Identify which cell holds the provided text, then report its [x, y] central coordinate. 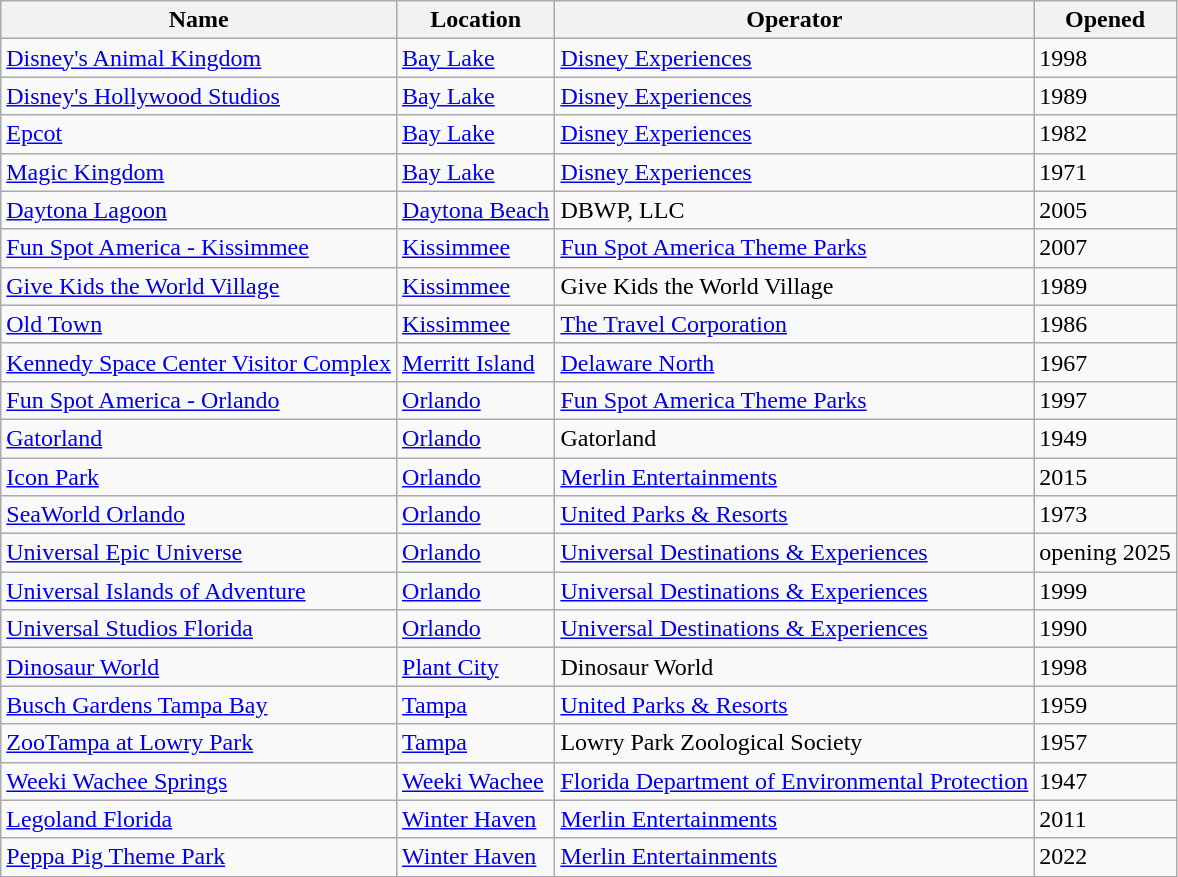
Plant City [476, 667]
Disney's Hollywood Studios [199, 96]
1982 [1105, 134]
Opened [1105, 20]
Epcot [199, 134]
1999 [1105, 591]
Busch Gardens Tampa Bay [199, 705]
Location [476, 20]
2005 [1105, 210]
2022 [1105, 857]
Icon Park [199, 477]
Legoland Florida [199, 819]
Daytona Beach [476, 210]
ZooTampa at Lowry Park [199, 743]
DBWP, LLC [794, 210]
Merritt Island [476, 362]
Delaware North [794, 362]
Weeki Wachee Springs [199, 781]
Operator [794, 20]
1959 [1105, 705]
Daytona Lagoon [199, 210]
1971 [1105, 172]
Name [199, 20]
1957 [1105, 743]
Weeki Wachee [476, 781]
1967 [1105, 362]
opening 2025 [1105, 553]
Old Town [199, 324]
1949 [1105, 438]
1947 [1105, 781]
Florida Department of Environmental Protection [794, 781]
Fun Spot America - Kissimmee [199, 248]
Kennedy Space Center Visitor Complex [199, 362]
Disney's Animal Kingdom [199, 58]
2011 [1105, 819]
1997 [1105, 400]
Lowry Park Zoological Society [794, 743]
Universal Epic Universe [199, 553]
2015 [1105, 477]
Peppa Pig Theme Park [199, 857]
2007 [1105, 248]
Fun Spot America - Orlando [199, 400]
Universal Islands of Adventure [199, 591]
The Travel Corporation [794, 324]
Magic Kingdom [199, 172]
Universal Studios Florida [199, 629]
1990 [1105, 629]
1973 [1105, 515]
1986 [1105, 324]
SeaWorld Orlando [199, 515]
